Determine the [x, y] coordinate at the center of the cell enclosing the given text.  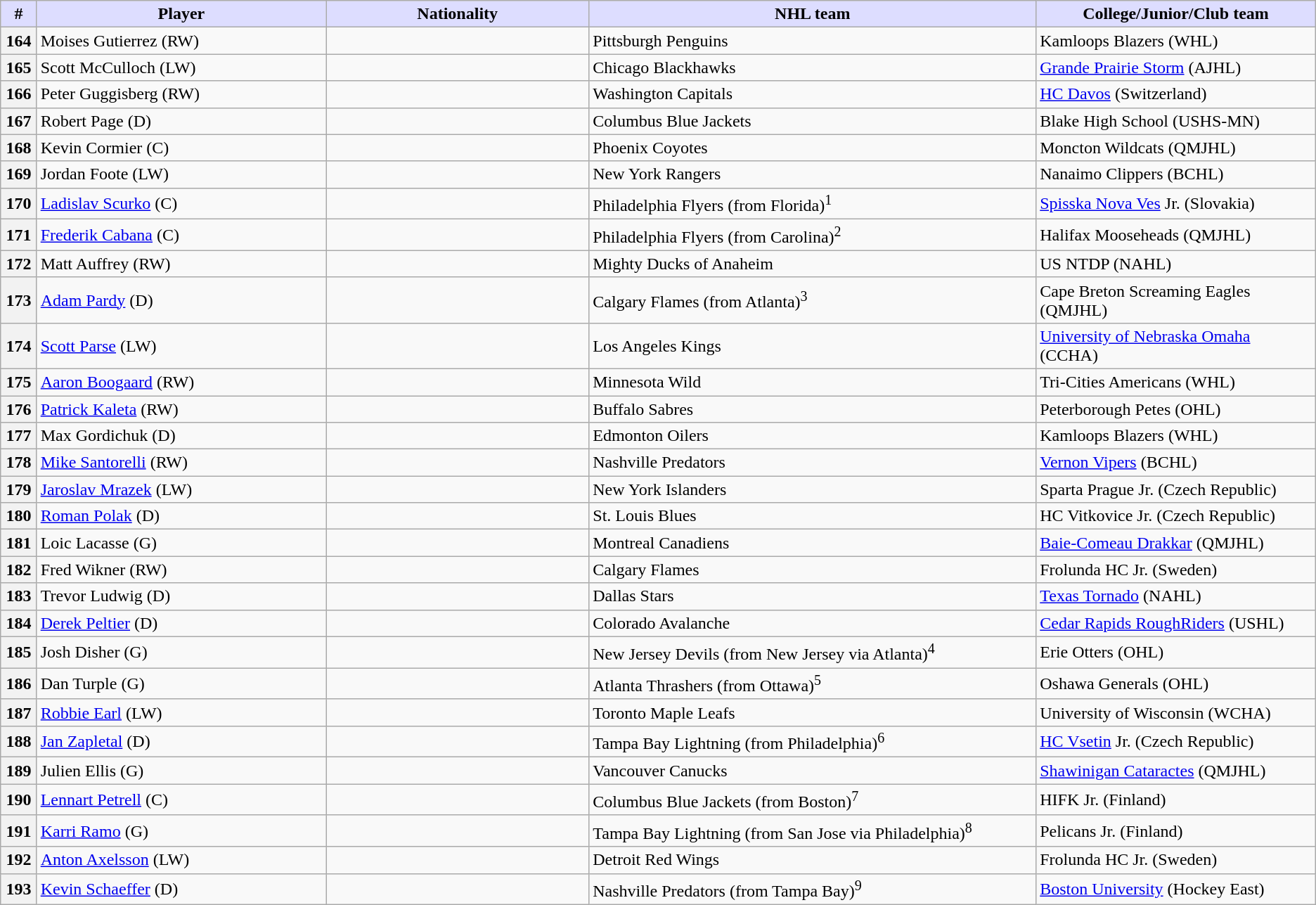
170 [18, 204]
169 [18, 174]
Tampa Bay Lightning (from San Jose via Philadelphia)8 [813, 831]
Robbie Earl (LW) [181, 712]
US NTDP (NAHL) [1176, 264]
186 [18, 683]
HC Davos (Switzerland) [1176, 94]
Josh Disher (G) [181, 653]
179 [18, 489]
# [18, 14]
Scott Parse (LW) [181, 346]
Baie-Comeau Drakkar (QMJHL) [1176, 543]
174 [18, 346]
Pelicans Jr. (Finland) [1176, 831]
Patrick Kaleta (RW) [181, 409]
Robert Page (D) [181, 121]
175 [18, 382]
188 [18, 741]
Cape Breton Screaming Eagles (QMJHL) [1176, 300]
182 [18, 570]
183 [18, 596]
Peter Guggisberg (RW) [181, 94]
Julien Ellis (G) [181, 771]
191 [18, 831]
Kevin Schaeffer (D) [181, 889]
Mighty Ducks of Anaheim [813, 264]
Nationality [458, 14]
Aaron Boogaard (RW) [181, 382]
Shawinigan Cataractes (QMJHL) [1176, 771]
Calgary Flames (from Atlanta)3 [813, 300]
Loic Lacasse (G) [181, 543]
164 [18, 41]
College/Junior/Club team [1176, 14]
193 [18, 889]
192 [18, 860]
185 [18, 653]
Dan Turple (G) [181, 683]
Spisska Nova Ves Jr. (Slovakia) [1176, 204]
Moncton Wildcats (QMJHL) [1176, 148]
187 [18, 712]
Chicago Blackhawks [813, 68]
New York Rangers [813, 174]
Oshawa Generals (OHL) [1176, 683]
176 [18, 409]
HC Vsetin Jr. (Czech Republic) [1176, 741]
Mike Santorelli (RW) [181, 463]
Grande Prairie Storm (AJHL) [1176, 68]
Atlanta Thrashers (from Ottawa)5 [813, 683]
University of Nebraska Omaha (CCHA) [1176, 346]
Trevor Ludwig (D) [181, 596]
HIFK Jr. (Finland) [1176, 800]
165 [18, 68]
Lennart Petrell (C) [181, 800]
171 [18, 235]
Montreal Canadiens [813, 543]
167 [18, 121]
St. Louis Blues [813, 516]
Karri Ramo (G) [181, 831]
Texas Tornado (NAHL) [1176, 596]
Toronto Maple Leafs [813, 712]
Moises Gutierrez (RW) [181, 41]
HC Vitkovice Jr. (Czech Republic) [1176, 516]
Matt Auffrey (RW) [181, 264]
Boston University (Hockey East) [1176, 889]
189 [18, 771]
Tri-Cities Americans (WHL) [1176, 382]
190 [18, 800]
Ladislav Scurko (C) [181, 204]
Buffalo Sabres [813, 409]
Los Angeles Kings [813, 346]
New Jersey Devils (from New Jersey via Atlanta)4 [813, 653]
Dallas Stars [813, 596]
180 [18, 516]
Nashville Predators [813, 463]
Player [181, 14]
Vancouver Canucks [813, 771]
Philadelphia Flyers (from Florida)1 [813, 204]
Edmonton Oilers [813, 436]
New York Islanders [813, 489]
Kevin Cormier (C) [181, 148]
Vernon Vipers (BCHL) [1176, 463]
172 [18, 264]
Fred Wikner (RW) [181, 570]
NHL team [813, 14]
Columbus Blue Jackets (from Boston)7 [813, 800]
Washington Capitals [813, 94]
Roman Polak (D) [181, 516]
Max Gordichuk (D) [181, 436]
Sparta Prague Jr. (Czech Republic) [1176, 489]
Scott McCulloch (LW) [181, 68]
166 [18, 94]
Anton Axelsson (LW) [181, 860]
Philadelphia Flyers (from Carolina)2 [813, 235]
184 [18, 623]
168 [18, 148]
Minnesota Wild [813, 382]
Derek Peltier (D) [181, 623]
Jaroslav Mrazek (LW) [181, 489]
Jordan Foote (LW) [181, 174]
178 [18, 463]
Halifax Mooseheads (QMJHL) [1176, 235]
Nanaimo Clippers (BCHL) [1176, 174]
Cedar Rapids RoughRiders (USHL) [1176, 623]
Phoenix Coyotes [813, 148]
Jan Zapletal (D) [181, 741]
Detroit Red Wings [813, 860]
Tampa Bay Lightning (from Philadelphia)6 [813, 741]
Peterborough Petes (OHL) [1176, 409]
Adam Pardy (D) [181, 300]
Nashville Predators (from Tampa Bay)9 [813, 889]
Pittsburgh Penguins [813, 41]
Blake High School (USHS-MN) [1176, 121]
Frederik Cabana (C) [181, 235]
173 [18, 300]
Columbus Blue Jackets [813, 121]
Calgary Flames [813, 570]
University of Wisconsin (WCHA) [1176, 712]
177 [18, 436]
Erie Otters (OHL) [1176, 653]
Colorado Avalanche [813, 623]
181 [18, 543]
